Extract the [x, y] coordinate from the center of the cell holding the provided text.  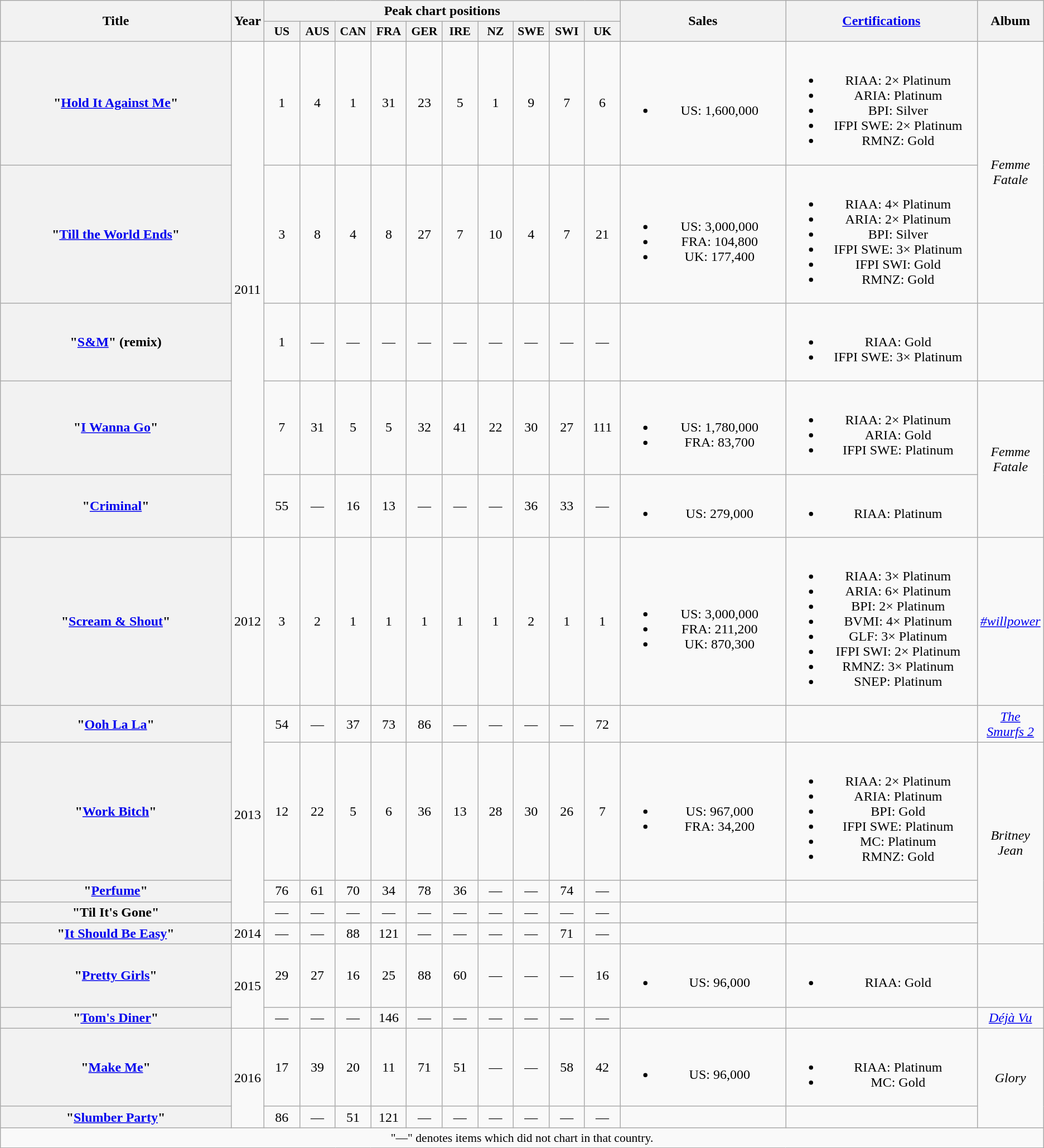
72 [602, 724]
58 [567, 1067]
"S&M" (remix) [116, 342]
"I Wanna Go" [116, 428]
"Make Me" [116, 1067]
42 [602, 1067]
#willpower [1011, 622]
28 [496, 811]
Certifications [882, 21]
33 [567, 506]
RIAA: 4× PlatinumARIA: 2× PlatinumBPI: SilverIFPI SWE: 3× PlatinumIFPI SWI: GoldRMNZ: Gold [882, 234]
55 [282, 506]
60 [460, 976]
10 [496, 234]
74 [567, 891]
2011 [248, 289]
RIAA: PlatinumMC: Gold [882, 1067]
"Perfume" [116, 891]
61 [317, 891]
41 [460, 428]
26 [567, 811]
IRE [460, 32]
17 [282, 1067]
RIAA: Gold [882, 976]
Peak chart positions [442, 11]
20 [353, 1067]
UK [602, 32]
111 [602, 428]
"Scream & Shout" [116, 622]
US: 967,000FRA: 34,200 [703, 811]
2016 [248, 1078]
GER [424, 32]
"Criminal" [116, 506]
US: 1,780,000FRA: 83,700 [703, 428]
70 [353, 891]
RIAA: 3× PlatinumARIA: 6× PlatinumBPI: 2× PlatinumBVMI: 4× PlatinumGLF: 3× PlatinumIFPI SWI: 2× PlatinumRMNZ: 3× PlatinumSNEP: Platinum [882, 622]
RIAA: Platinum [882, 506]
SWI [567, 32]
11 [389, 1067]
Déjà Vu [1011, 1018]
Sales [703, 21]
29 [282, 976]
RIAA: GoldIFPI SWE: 3× Platinum [882, 342]
32 [424, 428]
23 [424, 103]
"Ooh La La" [116, 724]
25 [389, 976]
US [282, 32]
AUS [317, 32]
146 [389, 1018]
2015 [248, 986]
"—" denotes items which did not chart in that country. [522, 1137]
Britney Jean [1011, 843]
US: 3,000,000FRA: 211,200UK: 870,300 [703, 622]
SWE [531, 32]
"Tom's Diner" [116, 1018]
"Pretty Girls" [116, 976]
NZ [496, 32]
US: 279,000 [703, 506]
12 [282, 811]
2014 [248, 933]
US: 3,000,000FRA: 104,800UK: 177,400 [703, 234]
FRA [389, 32]
"Til It's Gone" [116, 912]
37 [353, 724]
RIAA: 2× PlatinumARIA: GoldIFPI SWE: Platinum [882, 428]
2012 [248, 622]
"Till the World Ends" [116, 234]
76 [282, 891]
"Slumber Party" [116, 1117]
2013 [248, 814]
"Hold It Against Me" [116, 103]
73 [389, 724]
Glory [1011, 1078]
The Smurfs 2 [1011, 724]
"Work Bitch" [116, 811]
21 [602, 234]
CAN [353, 32]
Album [1011, 21]
"It Should Be Easy" [116, 933]
34 [389, 891]
9 [531, 103]
39 [317, 1067]
54 [282, 724]
Year [248, 21]
Title [116, 21]
RIAA: 2× PlatinumARIA: PlatinumBPI: GoldIFPI SWE: PlatinumMC: PlatinumRMNZ: Gold [882, 811]
78 [424, 891]
US: 1,600,000 [703, 103]
RIAA: 2× PlatinumARIA: PlatinumBPI: SilverIFPI SWE: 2× PlatinumRMNZ: Gold [882, 103]
